Capture the cell that displays the provided text and extract its [x, y] central coordinate. 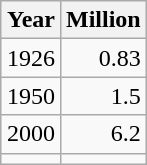
1.5 [104, 96]
0.83 [104, 58]
Million [104, 20]
6.2 [104, 134]
2000 [30, 134]
Year [30, 20]
1926 [30, 58]
1950 [30, 96]
